Locate the cell with the specified text and output its [X, Y] center coordinate. 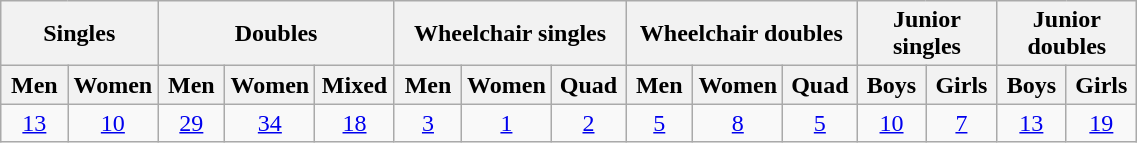
Junior singles [927, 34]
19 [1102, 123]
Wheelchair singles [510, 34]
Singles [80, 34]
18 [355, 123]
7 [962, 123]
Junior doubles [1067, 34]
Wheelchair doubles [742, 34]
8 [738, 123]
1 [507, 123]
2 [588, 123]
34 [270, 123]
29 [192, 123]
Doubles [276, 34]
3 [428, 123]
Mixed [355, 85]
